Return the (X, Y) coordinate for the center point of the cell that contains the specified text.  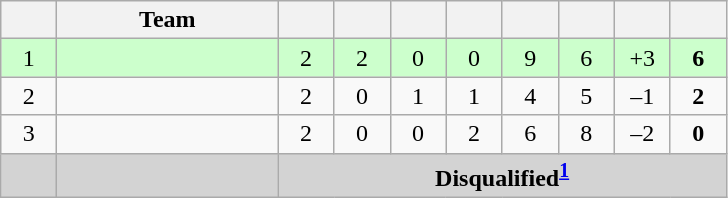
+3 (642, 58)
9 (530, 58)
3 (29, 134)
4 (530, 96)
–1 (642, 96)
Team (168, 20)
–2 (642, 134)
Disqualified1 (502, 176)
8 (586, 134)
5 (586, 96)
